Find where the given text appears and provide that cell's center as (X, Y) coordinate. 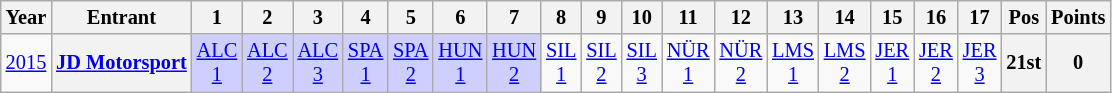
Pos (1024, 17)
JD Motorsport (121, 63)
Points (1078, 17)
Entrant (121, 17)
14 (845, 17)
3 (318, 17)
11 (688, 17)
17 (980, 17)
SPA1 (366, 63)
9 (601, 17)
5 (410, 17)
NÜR2 (742, 63)
4 (366, 17)
10 (642, 17)
12 (742, 17)
LMS1 (793, 63)
SPA2 (410, 63)
21st (1024, 63)
13 (793, 17)
JER2 (936, 63)
2015 (26, 63)
ALC1 (217, 63)
15 (892, 17)
SIL1 (561, 63)
1 (217, 17)
6 (460, 17)
NÜR1 (688, 63)
JER1 (892, 63)
SIL3 (642, 63)
ALC3 (318, 63)
LMS2 (845, 63)
ALC2 (267, 63)
HUN2 (514, 63)
2 (267, 17)
8 (561, 17)
7 (514, 17)
JER3 (980, 63)
Year (26, 17)
SIL2 (601, 63)
HUN1 (460, 63)
0 (1078, 63)
16 (936, 17)
